Return [x, y] of the center of cell containing provided text 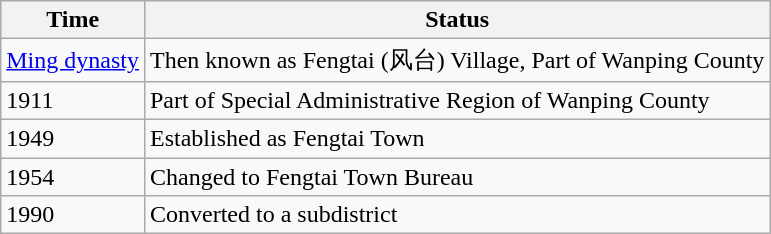
Converted to a subdistrict [456, 215]
1911 [73, 100]
Established as Fengtai Town [456, 138]
Time [73, 20]
Part of Special Administrative Region of Wanping County [456, 100]
1990 [73, 215]
Then known as Fengtai (风台) Village, Part of Wanping County [456, 60]
1954 [73, 177]
Status [456, 20]
Ming dynasty [73, 60]
1949 [73, 138]
Changed to Fengtai Town Bureau [456, 177]
